Provide the (X, Y) coordinate of the cell's center where the given text is located.  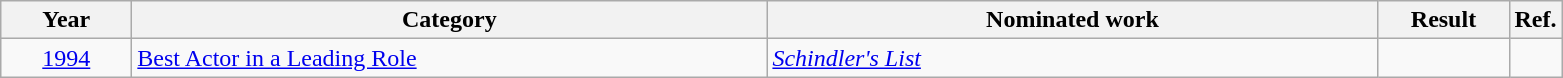
Best Actor in a Leading Role (450, 58)
Nominated work (1072, 20)
Ref. (1536, 20)
Category (450, 20)
Result (1444, 20)
Year (66, 20)
1994 (66, 58)
Schindler's List (1072, 58)
